Return (X, Y) of the center of cell containing provided text 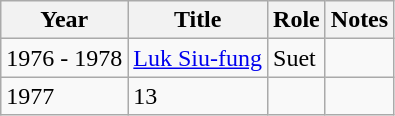
Year (64, 20)
13 (198, 96)
Notes (359, 20)
Suet (297, 58)
Title (198, 20)
1977 (64, 96)
1976 - 1978 (64, 58)
Luk Siu-fung (198, 58)
Role (297, 20)
